From the cell containing the given text, extract its center point as (x, y) coordinate. 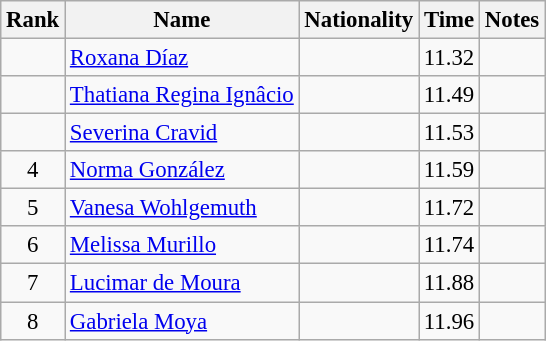
Nationality (358, 20)
Thatiana Regina Ignâcio (182, 95)
4 (33, 170)
Name (182, 20)
Melissa Murillo (182, 245)
8 (33, 321)
11.88 (450, 283)
Notes (512, 20)
11.32 (450, 58)
11.72 (450, 208)
11.96 (450, 321)
Rank (33, 20)
11.49 (450, 95)
Gabriela Moya (182, 321)
Lucimar de Moura (182, 283)
6 (33, 245)
7 (33, 283)
Time (450, 20)
5 (33, 208)
11.74 (450, 245)
Norma González (182, 170)
11.59 (450, 170)
Vanesa Wohlgemuth (182, 208)
11.53 (450, 133)
Severina Cravid (182, 133)
Roxana Díaz (182, 58)
